Return [X, Y] of the center of cell containing provided text 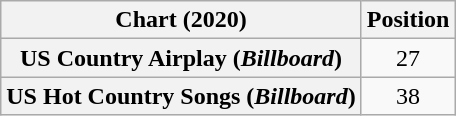
38 [408, 96]
US Country Airplay (Billboard) [181, 58]
Position [408, 20]
27 [408, 58]
US Hot Country Songs (Billboard) [181, 96]
Chart (2020) [181, 20]
